Return the (X, Y) coordinate for the center point of the cell that contains the specified text.  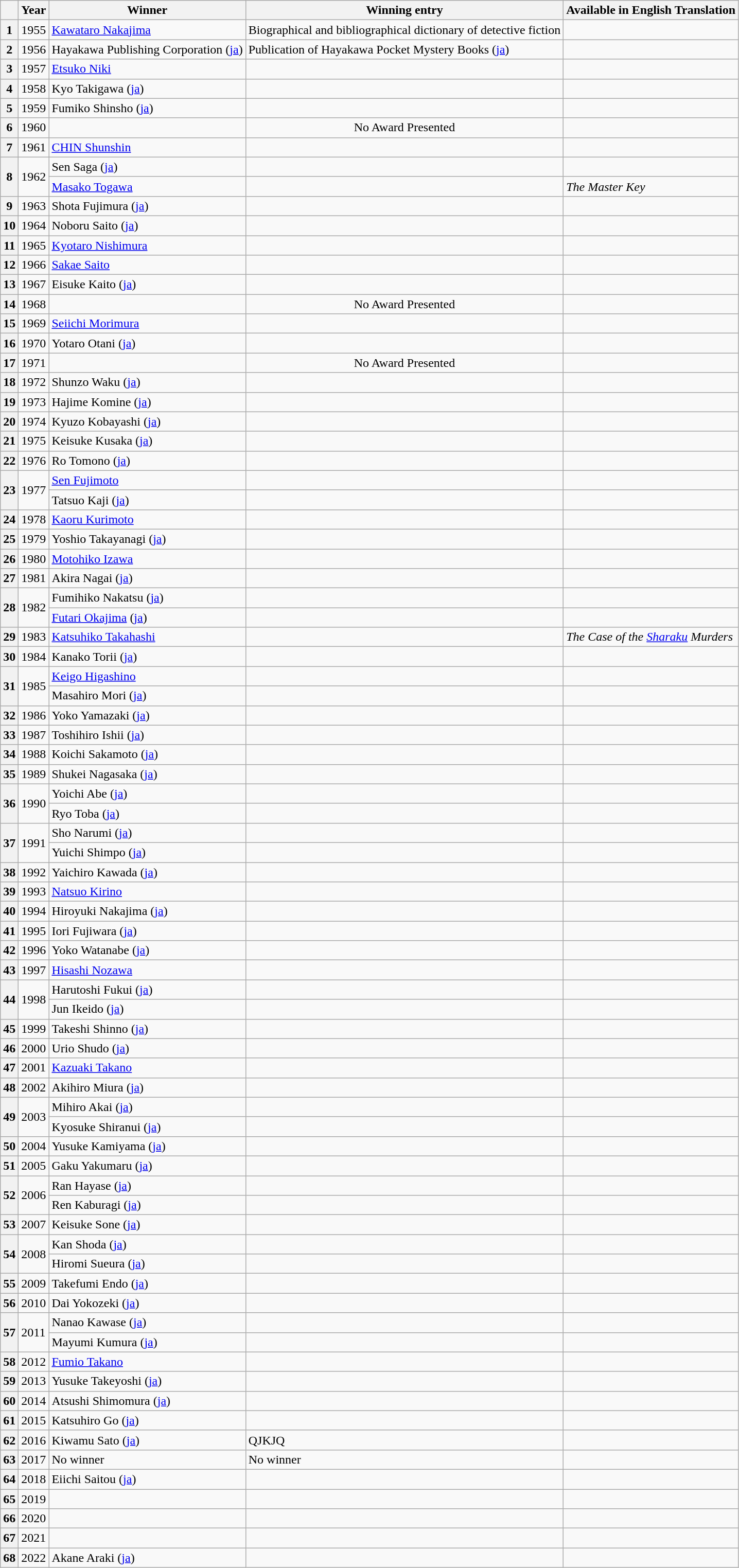
Eiichi Saitou (ja) (147, 1479)
Mihiro Akai (ja) (147, 1107)
47 (9, 1068)
Natsuo Kirino (147, 892)
1985 (34, 686)
15 (9, 324)
51 (9, 1166)
2 (9, 49)
57 (9, 1332)
23 (9, 490)
Ren Kaburagi (ja) (147, 1205)
1984 (34, 657)
Katsuhiro Go (ja) (147, 1420)
1981 (34, 578)
2016 (34, 1440)
1996 (34, 950)
43 (9, 970)
Eisuke Kaito (ja) (147, 285)
1994 (34, 911)
Yoko Yamazaki (ja) (147, 715)
35 (9, 774)
1998 (34, 999)
2004 (34, 1146)
Shota Fujimura (ja) (147, 206)
1968 (34, 304)
1969 (34, 324)
28 (9, 608)
Kan Shoda (ja) (147, 1244)
46 (9, 1048)
5 (9, 108)
Yusuke Takeyoshi (ja) (147, 1381)
49 (9, 1117)
Keisuke Sone (ja) (147, 1225)
Yuichi Shimpo (ja) (147, 852)
Akane Araki (ja) (147, 1558)
2010 (34, 1303)
55 (9, 1283)
2018 (34, 1479)
2011 (34, 1332)
4 (9, 89)
CHIN Shunshin (147, 147)
1961 (34, 147)
Takeshi Shinno (ja) (147, 1029)
34 (9, 754)
27 (9, 578)
59 (9, 1381)
Winning entry (404, 10)
Fumio Takano (147, 1362)
1993 (34, 892)
1963 (34, 206)
44 (9, 999)
Shukei Nagasaka (ja) (147, 774)
Biographical and bibliographical dictionary of detective fiction (404, 30)
29 (9, 637)
1990 (34, 803)
1 (9, 30)
Keigo Higashino (147, 676)
18 (9, 382)
1958 (34, 89)
Yotaro Otani (ja) (147, 343)
32 (9, 715)
2008 (34, 1254)
1960 (34, 128)
1962 (34, 177)
7 (9, 147)
11 (9, 245)
3 (9, 69)
68 (9, 1558)
Hiroyuki Nakajima (ja) (147, 911)
9 (9, 206)
Fumiko Shinsho (ja) (147, 108)
36 (9, 803)
1999 (34, 1029)
37 (9, 842)
1982 (34, 608)
42 (9, 950)
Kyosuke Shiranui (ja) (147, 1126)
54 (9, 1254)
66 (9, 1519)
2021 (34, 1538)
41 (9, 931)
Motohiko Izawa (147, 558)
Sen Fujimoto (147, 480)
2022 (34, 1558)
6 (9, 128)
60 (9, 1401)
Kanako Torii (ja) (147, 657)
2005 (34, 1166)
2015 (34, 1420)
24 (9, 519)
Akira Nagai (ja) (147, 578)
8 (9, 177)
1970 (34, 343)
1967 (34, 285)
31 (9, 686)
Publication of Hayakawa Pocket Mystery Books (ja) (404, 49)
10 (9, 225)
2017 (34, 1459)
Keisuke Kusaka (ja) (147, 441)
2006 (34, 1195)
1988 (34, 754)
1983 (34, 637)
Kyo Takigawa (ja) (147, 89)
2009 (34, 1283)
Masahiro Mori (ja) (147, 696)
64 (9, 1479)
1997 (34, 970)
22 (9, 461)
2014 (34, 1401)
Takefumi Endo (ja) (147, 1283)
Atsushi Shimomura (ja) (147, 1401)
1965 (34, 245)
2007 (34, 1225)
Gaku Yakumaru (ja) (147, 1166)
Fumihiko Nakatsu (ja) (147, 598)
12 (9, 265)
1975 (34, 441)
16 (9, 343)
61 (9, 1420)
1972 (34, 382)
62 (9, 1440)
21 (9, 441)
Futari Okajima (ja) (147, 618)
13 (9, 285)
1978 (34, 519)
38 (9, 872)
1971 (34, 363)
1964 (34, 225)
26 (9, 558)
Koichi Sakamoto (ja) (147, 754)
Urio Shudo (ja) (147, 1048)
Hiromi Sueura (ja) (147, 1264)
1974 (34, 421)
1955 (34, 30)
45 (9, 1029)
Shunzo Waku (ja) (147, 382)
19 (9, 402)
Katsuhiko Takahashi (147, 637)
Sen Saga (ja) (147, 167)
Hisashi Nozawa (147, 970)
53 (9, 1225)
Masako Togawa (147, 186)
Available in English Translation (651, 10)
48 (9, 1087)
1977 (34, 490)
1956 (34, 49)
Yusuke Kamiyama (ja) (147, 1146)
Noboru Saito (ja) (147, 225)
1986 (34, 715)
1976 (34, 461)
17 (9, 363)
2019 (34, 1499)
14 (9, 304)
2002 (34, 1087)
56 (9, 1303)
1992 (34, 872)
Ryo Toba (ja) (147, 813)
67 (9, 1538)
2013 (34, 1381)
Yaichiro Kawada (ja) (147, 872)
Jun Ikeido (ja) (147, 1009)
Kaoru Kurimoto (147, 519)
20 (9, 421)
Ran Hayase (ja) (147, 1185)
Tatsuo Kaji (ja) (147, 500)
Mayumi Kumura (ja) (147, 1342)
1966 (34, 265)
Year (34, 10)
Kyotaro Nishimura (147, 245)
52 (9, 1195)
25 (9, 539)
Yoko Watanabe (ja) (147, 950)
Winner (147, 10)
Ro Tomono (ja) (147, 461)
Kyuzo Kobayashi (ja) (147, 421)
Sakae Saito (147, 265)
1973 (34, 402)
The Master Key (651, 186)
Hayakawa Publishing Corporation (ja) (147, 49)
Yoshio Takayanagi (ja) (147, 539)
2001 (34, 1068)
63 (9, 1459)
2000 (34, 1048)
Dai Yokozeki (ja) (147, 1303)
Sho Narumi (ja) (147, 833)
Kiwamu Sato (ja) (147, 1440)
Iori Fujiwara (ja) (147, 931)
33 (9, 735)
Toshihiro Ishii (ja) (147, 735)
50 (9, 1146)
1987 (34, 735)
40 (9, 911)
Akihiro Miura (ja) (147, 1087)
Kazuaki Takano (147, 1068)
2012 (34, 1362)
1989 (34, 774)
Yoichi Abe (ja) (147, 794)
65 (9, 1499)
1995 (34, 931)
Seiichi Morimura (147, 324)
QJKJQ (404, 1440)
Hajime Komine (ja) (147, 402)
Harutoshi Fukui (ja) (147, 990)
1980 (34, 558)
Nanao Kawase (ja) (147, 1323)
39 (9, 892)
2020 (34, 1519)
30 (9, 657)
1959 (34, 108)
1957 (34, 69)
2003 (34, 1117)
1979 (34, 539)
Etsuko Niki (147, 69)
Kawataro Nakajima (147, 30)
1991 (34, 842)
The Case of the Sharaku Murders (651, 637)
58 (9, 1362)
